Provide the (X, Y) coordinate of the cell's center where the given text is located.  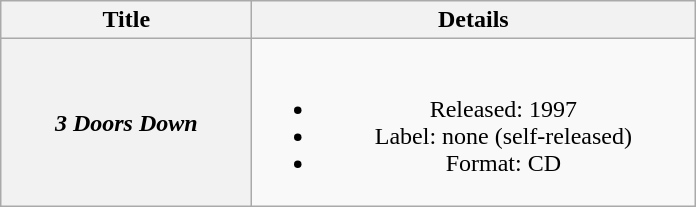
Released: 1997Label: none (self-released)Format: CD (474, 122)
3 Doors Down (126, 122)
Title (126, 20)
Details (474, 20)
